Pinpoint the cell where the given text exists, returning its (X, Y) midpoint coordinate. 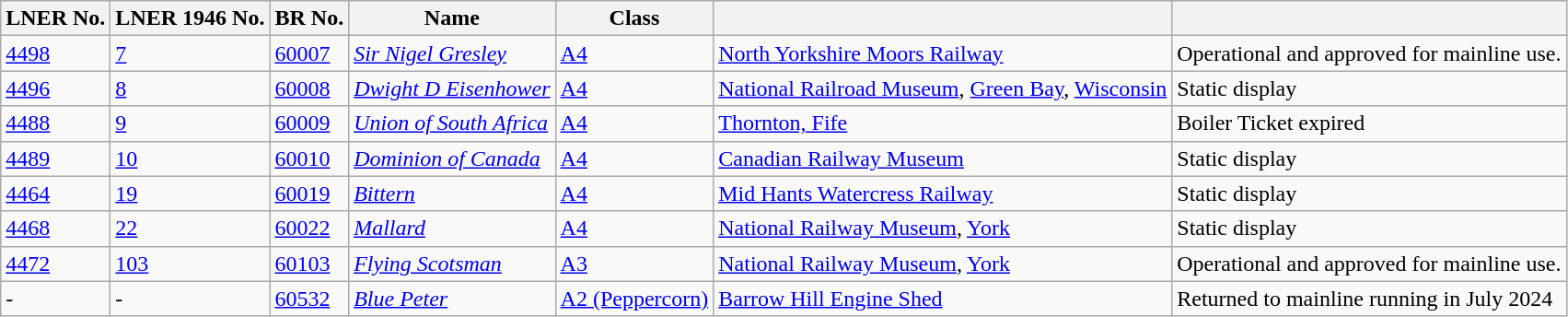
60007 (309, 53)
LNER 1946 No. (190, 18)
19 (190, 194)
60009 (309, 123)
4489 (55, 158)
National Railroad Museum, Green Bay, Wisconsin (943, 88)
4496 (55, 88)
A2 (Peppercorn) (634, 299)
4472 (55, 264)
A3 (634, 264)
9 (190, 123)
4468 (55, 229)
Name (452, 18)
Union of South Africa (452, 123)
60022 (309, 229)
Flying Scotsman (452, 264)
Bittern (452, 194)
Blue Peter (452, 299)
BR No. (309, 18)
8 (190, 88)
4464 (55, 194)
60103 (309, 264)
22 (190, 229)
60008 (309, 88)
4498 (55, 53)
Dominion of Canada (452, 158)
Mallard (452, 229)
Mid Hants Watercress Railway (943, 194)
LNER No. (55, 18)
Dwight D Eisenhower (452, 88)
Class (634, 18)
60010 (309, 158)
Boiler Ticket expired (1369, 123)
Canadian Railway Museum (943, 158)
7 (190, 53)
North Yorkshire Moors Railway (943, 53)
10 (190, 158)
Thornton, Fife (943, 123)
103 (190, 264)
Barrow Hill Engine Shed (943, 299)
Returned to mainline running in July 2024 (1369, 299)
60532 (309, 299)
60019 (309, 194)
Sir Nigel Gresley (452, 53)
4488 (55, 123)
